Scan for the cell matching the given text and deliver its [X, Y] coordinate at center. 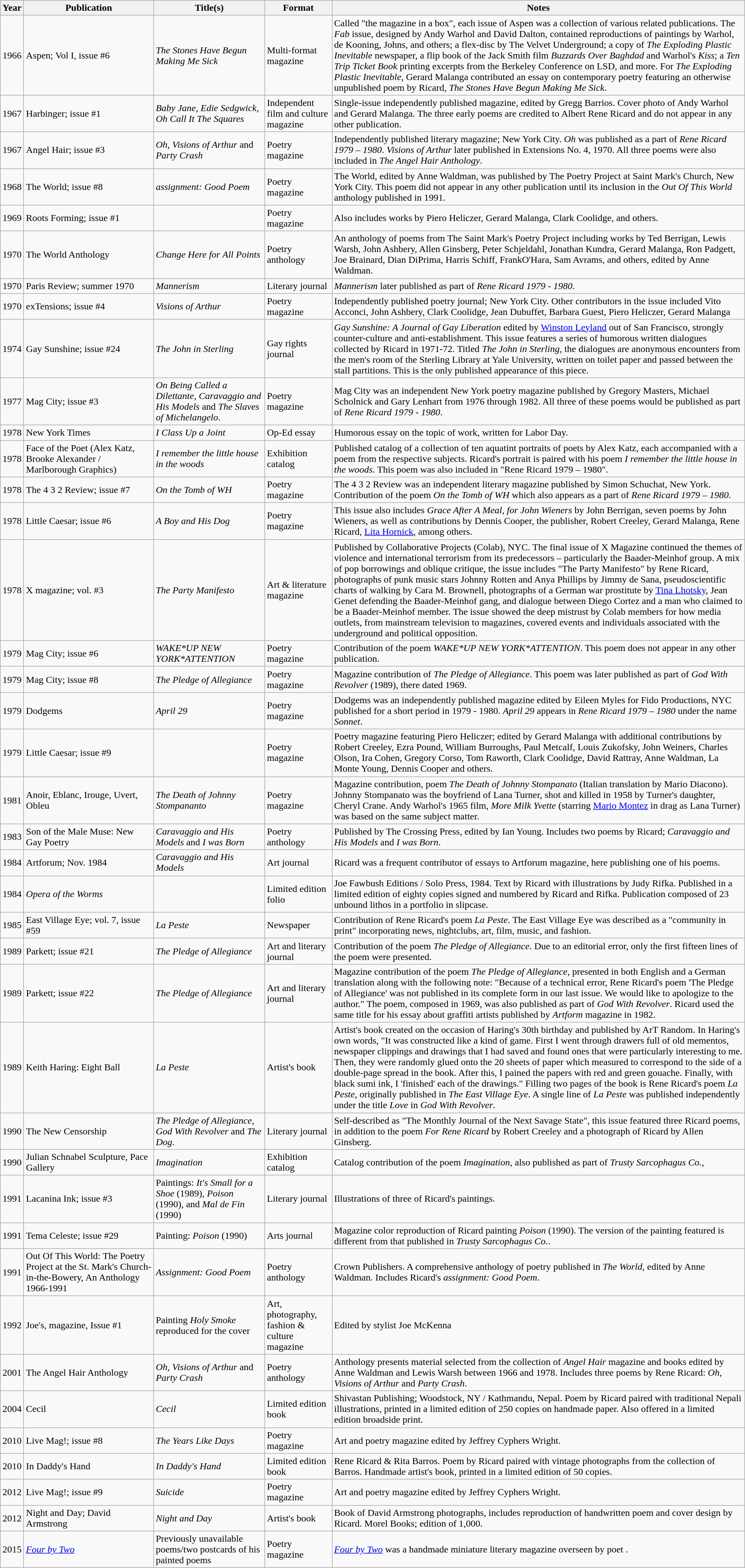
Format [298, 8]
Title(s) [209, 8]
Year [12, 8]
Assignment: Good Poem [209, 1273]
Harbinger; issue #1 [89, 113]
The World Anthology [89, 255]
Out Of This World: The Poetry Project at the St. Mark's Church-in-the-Bowery, An Anthology 1966-1991 [89, 1273]
A Boy and His Dog [209, 521]
April 29 [209, 711]
I Class Up a Joint [209, 432]
Face of the Poet (Alex Katz, Brooke Alexander / Marlborough Graphics) [89, 459]
Mag City; issue #3 [89, 401]
Live Mag!; issue #9 [89, 1492]
Son of the Male Muse: New Gay Poetry [89, 837]
Mag City; issue #6 [89, 654]
Four by Two was a handmade miniature literary magazine overseen by poet . [538, 1549]
The Death of Johnny Stompananto [209, 800]
Art, photography, fashion & culture magazine [298, 1325]
Mannerism later published as part of Rene Ricard 1979 - 1980. [538, 286]
Night and Day; David Armstrong [89, 1518]
Painting: Poison (1990) [209, 1236]
The Party Manifesto [209, 590]
The John in Sterling [209, 348]
exTensions; issue #4 [89, 307]
Humorous essay on the topic of work, written for Labor Day. [538, 432]
New York Times [89, 432]
Art journal [298, 862]
Little Caesar; issue #6 [89, 521]
Lacanina Ink; issue #3 [89, 1199]
On Being Called a Dilettante, Caravaggio and His Models and The Slaves of Michelangelo. [209, 401]
1977 [12, 401]
Independent film and culture magazine [298, 113]
Magazine contribution of The Pledge of Allegiance. This poem was later published as part of God With Revolver (1989), there dated 1969. [538, 679]
Opera of the Worms [89, 894]
1985 [12, 925]
Baby Jane, Edie Sedgwick, Oh Call It The Squares [209, 113]
The Years Like Days [209, 1441]
1968 [12, 187]
X magazine; vol. #3 [89, 590]
assignment: Good Poem [209, 187]
Tema Celeste; issue #29 [89, 1236]
1992 [12, 1325]
Limited edition folio [298, 894]
Imagination [209, 1163]
Live Mag!; issue #8 [89, 1441]
1974 [12, 348]
Dodgems [89, 711]
Mag City; issue #8 [89, 679]
Suicide [209, 1492]
Paris Review; summer 1970 [89, 286]
Contribution of the poem WAKE*UP NEW YORK*ATTENTION. This poem does not appear in any other publication. [538, 654]
Gay Sunshine; issue #24 [89, 348]
East Village Eye; vol. 7, issue #59 [89, 925]
The World; issue #8 [89, 187]
Multi-format magazine [298, 55]
The Stones Have Begun Making Me Sick [209, 55]
1966 [12, 55]
Ricard was a frequent contributor of essays to Artforum magazine, here publishing one of his poems. [538, 862]
1981 [12, 800]
Aspen; Vol I, issue #6 [89, 55]
Artforum; Nov. 1984 [89, 862]
Parkett; issue #21 [89, 951]
Joe's, magazine, Issue #1 [89, 1325]
Previously unavailable poems/two postcards of his painted poems [209, 1549]
Gay rights journal [298, 348]
Caravaggio and His Models and I was Born [209, 837]
Painting Holy Smoke reproduced for the cover [209, 1325]
I remember the little house in the woods [209, 459]
1969 [12, 218]
Publication [89, 8]
2015 [12, 1549]
Op-Ed essay [298, 432]
Book of David Armstrong photographs, includes reproduction of handwritten poem and cover design by Ricard. Morel Books; edition of 1,000. [538, 1518]
WAKE*UP NEW YORK*ATTENTION [209, 654]
Notes [538, 8]
The New Censorship [89, 1131]
Visions of Arthur [209, 307]
Change Here for All Points [209, 255]
2001 [12, 1372]
The Angel Hair Anthology [89, 1372]
The Pledge of Allegiance, God With Revolver and The Dog. [209, 1131]
Published by The Crossing Press, edited by Ian Young. Includes two poems by Ricard; Caravaggio and His Models and I was Born. [538, 837]
Mannerism [209, 286]
1983 [12, 837]
Newspaper [298, 925]
Paintings: It's Small for a Shoe (1989), Poison (1990), and Mal de Fin (1990) [209, 1199]
Anoir, Eblanc, Irouge, Uvert, Obleu [89, 800]
Roots Forming; issue #1 [89, 218]
Contribution of the poem The Pledge of Allegiance. Due to an editorial error, only the first fifteen lines of the poem were presented. [538, 951]
Edited by stylist Joe McKenna [538, 1325]
Arts journal [298, 1236]
Parkett; issue #22 [89, 993]
The 4 3 2 Review; issue #7 [89, 490]
2004 [12, 1409]
Little Caesar; issue #9 [89, 753]
Caravaggio and His Models [209, 862]
Art & literature magazine [298, 590]
Crown Publishers. A comprehensive anthology of poetry published in The World, edited by Anne Waldman. Includes Ricard's assignment: Good Poem. [538, 1273]
Keith Haring: Eight Ball [89, 1067]
Night and Day [209, 1518]
Angel Hair; issue #3 [89, 150]
Also includes works by Piero Heliczer, Gerard Malanga, Clark Coolidge, and others. [538, 218]
Illustrations of three of Ricard's paintings. [538, 1199]
Catalog contribution of the poem Imagination, also published as part of Trusty Sarcophagus Co., [538, 1163]
Julian Schnabel Sculpture, Pace Gallery [89, 1163]
Four by Two [89, 1549]
On the Tomb of WH [209, 490]
